Search for the cell housing the specified text and yield its [X, Y] center coordinate. 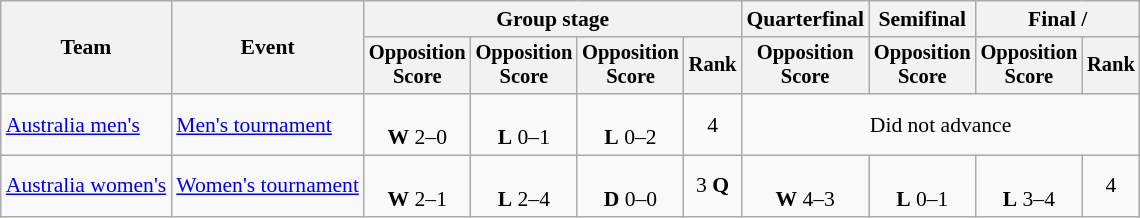
Final / [1058, 19]
Group stage [552, 19]
Did not advance [940, 124]
L 0–2 [630, 124]
Quarterfinal [805, 19]
Team [86, 48]
Event [268, 48]
L 2–4 [524, 186]
Men's tournament [268, 124]
Semifinal [922, 19]
W 2–1 [418, 186]
3 Q [713, 186]
D 0–0 [630, 186]
W 4–3 [805, 186]
W 2–0 [418, 124]
Australia women's [86, 186]
Women's tournament [268, 186]
L 3–4 [1030, 186]
Australia men's [86, 124]
